Capture the cell that displays the provided text and extract its [x, y] central coordinate. 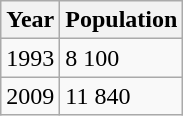
11 840 [122, 96]
1993 [30, 58]
2009 [30, 96]
Year [30, 20]
8 100 [122, 58]
Population [122, 20]
